For the text-containing cell, return its midpoint in [x, y] coordinate format. 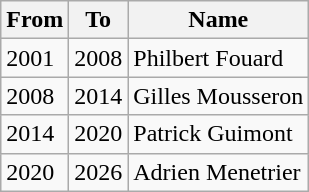
Patrick Guimont [218, 134]
2026 [98, 172]
To [98, 20]
Adrien Menetrier [218, 172]
2001 [35, 58]
Gilles Mousseron [218, 96]
From [35, 20]
Name [218, 20]
Philbert Fouard [218, 58]
